Extract the [X, Y] coordinate from the center of the cell holding the provided text.  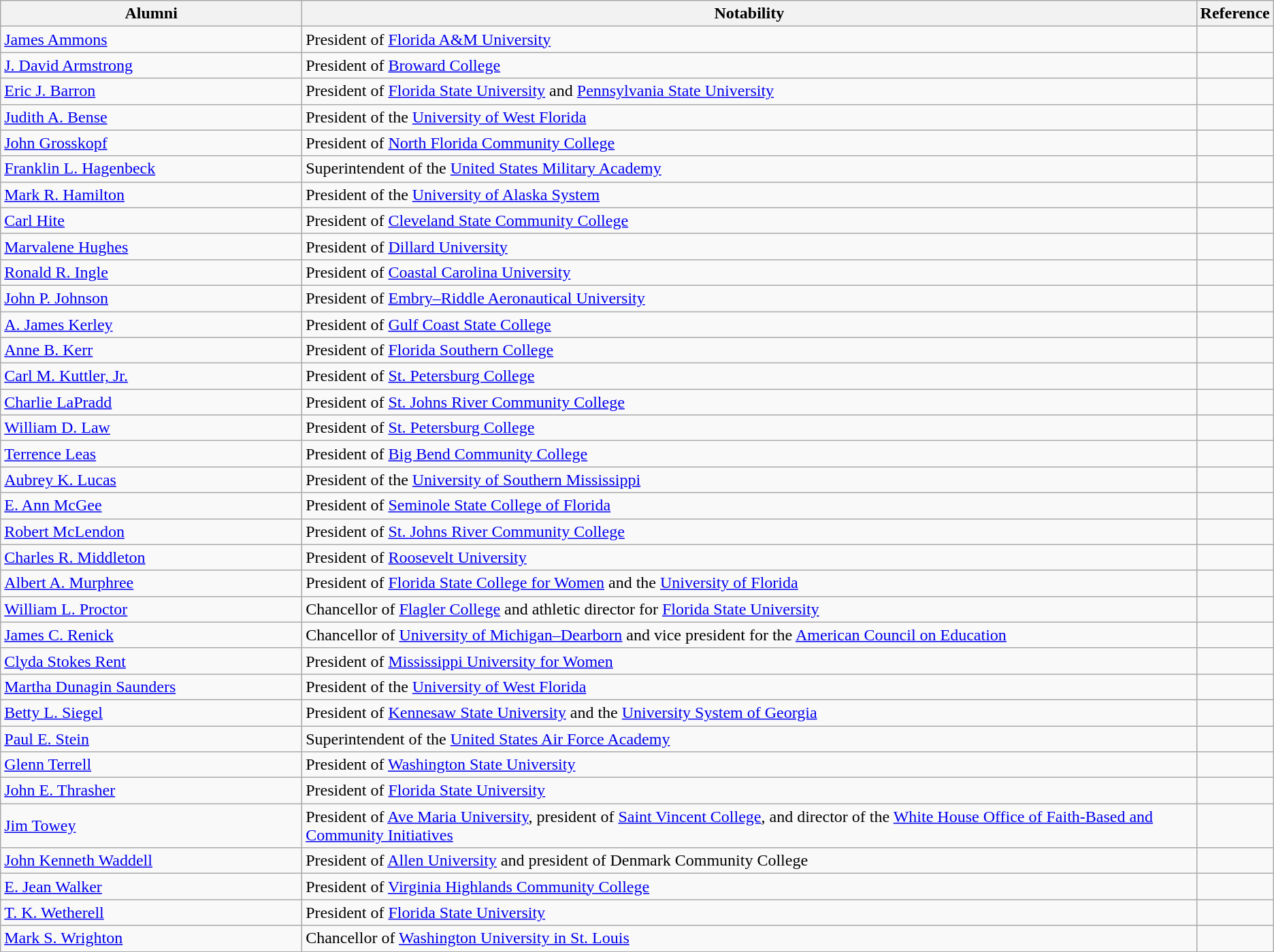
Chancellor of Washington University in St. Louis [749, 938]
J. David Armstrong [151, 65]
E. Jean Walker [151, 887]
Ronald R. Ingle [151, 272]
Marvalene Hughes [151, 246]
President of Mississippi University for Women [749, 661]
Carl Hite [151, 220]
President of Dillard University [749, 246]
William D. Law [151, 428]
President of Cleveland State Community College [749, 220]
John Kenneth Waddell [151, 861]
E. Ann McGee [151, 506]
Chancellor of University of Michigan–Dearborn and vice president for the American Council on Education [749, 635]
Superintendent of the United States Military Academy [749, 169]
President of Embry–Riddle Aeronautical University [749, 298]
Martha Dunagin Saunders [151, 687]
Albert A. Murphree [151, 583]
John Grosskopf [151, 143]
John P. Johnson [151, 298]
James Ammons [151, 39]
James C. Renick [151, 635]
President of Florida State University and Pennsylvania State University [749, 91]
Glenn Terrell [151, 765]
President of Big Bend Community College [749, 454]
Superintendent of the United States Air Force Academy [749, 738]
Robert McLendon [151, 531]
Betty L. Siegel [151, 712]
President of Florida A&M University [749, 39]
President of Gulf Coast State College [749, 325]
President of the University of Alaska System [749, 195]
President of Roosevelt University [749, 557]
President of Coastal Carolina University [749, 272]
President of Seminole State College of Florida [749, 506]
Eric J. Barron [151, 91]
Mark S. Wrighton [151, 938]
President of Florida Southern College [749, 350]
Aubrey K. Lucas [151, 480]
Notability [749, 14]
President of Kennesaw State University and the University System of Georgia [749, 712]
Judith A. Bense [151, 117]
William L. Proctor [151, 609]
Alumni [151, 14]
Franklin L. Hagenbeck [151, 169]
Charlie LaPradd [151, 402]
T. K. Wetherell [151, 913]
President of Florida State College for Women and the University of Florida [749, 583]
Terrence Leas [151, 454]
Reference [1235, 14]
Mark R. Hamilton [151, 195]
Clyda Stokes Rent [151, 661]
President of Virginia Highlands Community College [749, 887]
President of North Florida Community College [749, 143]
Carl M. Kuttler, Jr. [151, 376]
Anne B. Kerr [151, 350]
A. James Kerley [151, 325]
John E. Thrasher [151, 791]
President of Broward College [749, 65]
Chancellor of Flagler College and athletic director for Florida State University [749, 609]
Jim Towey [151, 826]
Charles R. Middleton [151, 557]
President of the University of Southern Mississippi [749, 480]
President of Allen University and president of Denmark Community College [749, 861]
President of Washington State University [749, 765]
Paul E. Stein [151, 738]
